Identify which cell holds the provided text, then report its [X, Y] central coordinate. 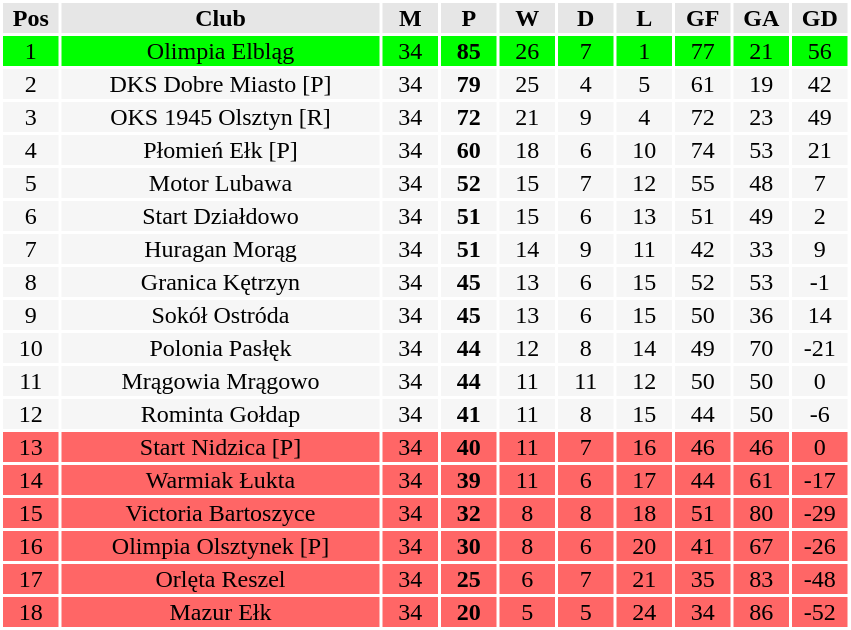
32 [469, 513]
P [469, 18]
-29 [820, 513]
Start Działdowo [221, 216]
Płomień Ełk [P] [221, 150]
Sokół Ostróda [221, 315]
M [410, 18]
-6 [820, 414]
-21 [820, 348]
-26 [820, 546]
19 [762, 84]
48 [762, 183]
GA [762, 18]
23 [762, 117]
35 [703, 579]
Warmiak Łukta [221, 480]
Olimpia Elbląg [221, 51]
Polonia Pasłęk [221, 348]
Mazur Ełk [221, 612]
OKS 1945 Olsztyn [R] [221, 117]
Victoria Bartoszyce [221, 513]
W [528, 18]
3 [31, 117]
Olimpia Olsztynek [P] [221, 546]
Huragan Morąg [221, 249]
80 [762, 513]
Motor Lubawa [221, 183]
Granica Kętrzyn [221, 282]
GD [820, 18]
67 [762, 546]
39 [469, 480]
-1 [820, 282]
55 [703, 183]
Start Nidzica [P] [221, 447]
86 [762, 612]
L [644, 18]
Orlęta Reszel [221, 579]
GF [703, 18]
60 [469, 150]
79 [469, 84]
-17 [820, 480]
83 [762, 579]
85 [469, 51]
Rominta Gołdap [221, 414]
33 [762, 249]
26 [528, 51]
Club [221, 18]
30 [469, 546]
Mrągowia Mrągowo [221, 381]
Pos [31, 18]
70 [762, 348]
DKS Dobre Miasto [P] [221, 84]
36 [762, 315]
74 [703, 150]
D [586, 18]
-48 [820, 579]
-52 [820, 612]
40 [469, 447]
56 [820, 51]
77 [703, 51]
24 [644, 612]
